Scan for the cell matching the given text and deliver its (x, y) coordinate at center. 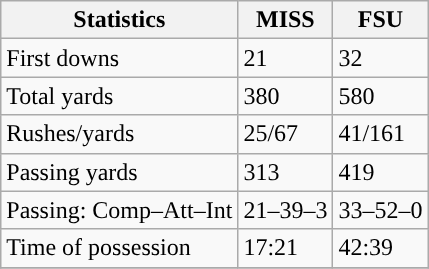
32 (380, 58)
41/161 (380, 134)
Statistics (120, 20)
17:21 (286, 248)
419 (380, 172)
21–39–3 (286, 210)
First downs (120, 58)
42:39 (380, 248)
FSU (380, 20)
380 (286, 96)
Rushes/yards (120, 134)
Passing yards (120, 172)
Total yards (120, 96)
313 (286, 172)
580 (380, 96)
MISS (286, 20)
33–52–0 (380, 210)
21 (286, 58)
Time of possession (120, 248)
Passing: Comp–Att–Int (120, 210)
25/67 (286, 134)
